Pinpoint the cell where the given text exists, returning its (X, Y) midpoint coordinate. 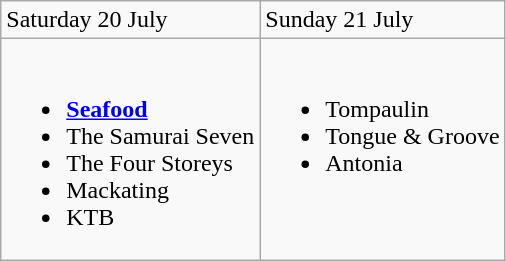
TompaulinTongue & GrooveAntonia (382, 150)
Saturday 20 July (130, 20)
Sunday 21 July (382, 20)
SeafoodThe Samurai SevenThe Four StoreysMackatingKTB (130, 150)
